Scan for the cell matching the given text and deliver its (x, y) coordinate at center. 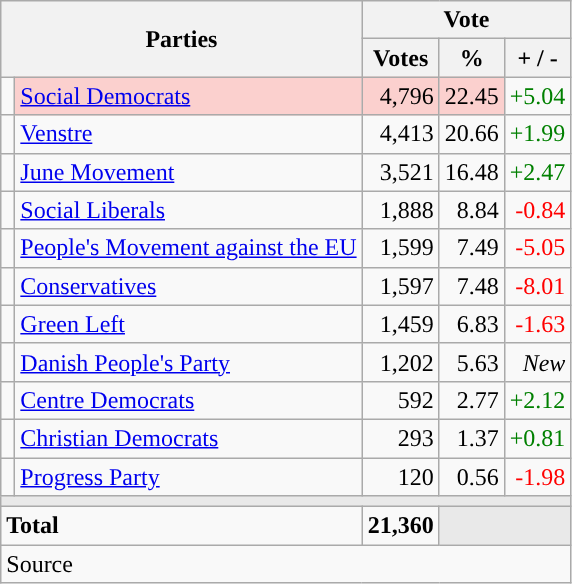
+0.81 (538, 438)
+ / - (538, 58)
Parties (182, 39)
2.77 (472, 400)
1,888 (400, 210)
-1.63 (538, 324)
Green Left (188, 324)
-5.05 (538, 248)
People's Movement against the EU (188, 248)
Centre Democrats (188, 400)
3,521 (400, 172)
6.83 (472, 324)
1.37 (472, 438)
Christian Democrats (188, 438)
Total (182, 526)
Social Liberals (188, 210)
Source (286, 564)
16.48 (472, 172)
293 (400, 438)
+2.47 (538, 172)
Progress Party (188, 477)
1,599 (400, 248)
New (538, 362)
120 (400, 477)
0.56 (472, 477)
% (472, 58)
7.48 (472, 286)
5.63 (472, 362)
4,796 (400, 96)
+1.99 (538, 134)
21,360 (400, 526)
Danish People's Party (188, 362)
Conservatives (188, 286)
Vote (466, 20)
Venstre (188, 134)
June Movement (188, 172)
Votes (400, 58)
+2.12 (538, 400)
-1.98 (538, 477)
8.84 (472, 210)
1,459 (400, 324)
22.45 (472, 96)
-8.01 (538, 286)
Social Democrats (188, 96)
+5.04 (538, 96)
4,413 (400, 134)
-0.84 (538, 210)
20.66 (472, 134)
592 (400, 400)
1,202 (400, 362)
7.49 (472, 248)
1,597 (400, 286)
